Search for the cell housing the specified text and yield its [X, Y] center coordinate. 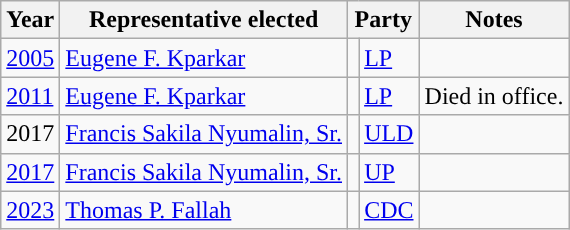
Thomas P. Fallah [204, 210]
Representative elected [204, 20]
2011 [30, 96]
2005 [30, 58]
2023 [30, 210]
CDC [389, 210]
Year [30, 20]
Notes [494, 20]
Died in office. [494, 96]
ULD [389, 134]
UP [389, 172]
Party [384, 20]
